Return [X, Y] of the center of cell containing provided text 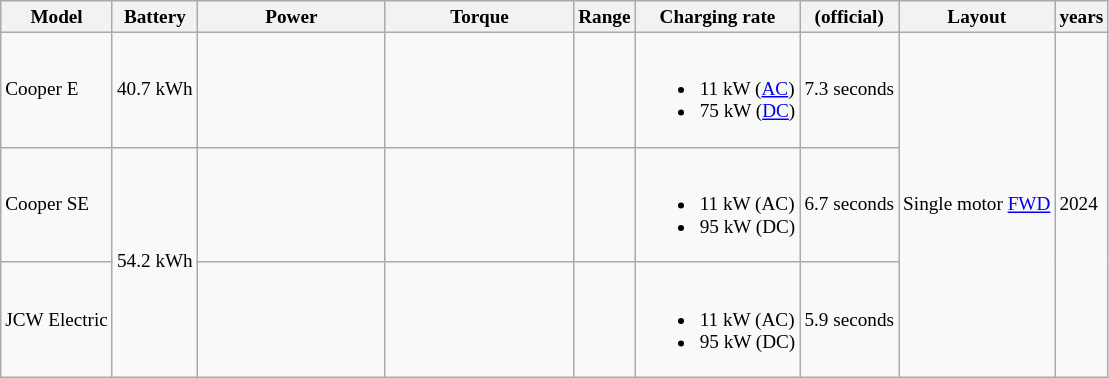
40.7 kWh [154, 90]
Battery [154, 17]
Layout [977, 17]
5.9 seconds [850, 320]
Power [291, 17]
Range [604, 17]
Model [57, 17]
(official) [850, 17]
Charging rate [718, 17]
54.2 kWh [154, 262]
Single motor FWD [977, 204]
Cooper E [57, 90]
11 kW (AC)75 kW (DC) [718, 90]
7.3 seconds [850, 90]
6.7 seconds [850, 204]
Cooper SE [57, 204]
2024 [1082, 204]
Torque [479, 17]
years [1082, 17]
JCW Electric [57, 320]
